Find where the given text appears and provide that cell's center as [X, Y] coordinate. 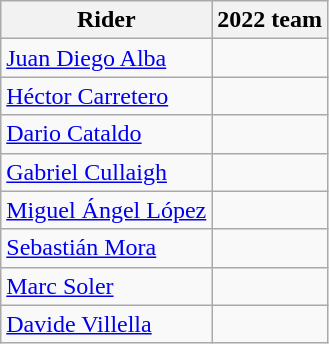
Dario Cataldo [106, 134]
Héctor Carretero [106, 96]
Rider [106, 20]
Juan Diego Alba [106, 58]
Gabriel Cullaigh [106, 172]
Davide Villella [106, 324]
Marc Soler [106, 286]
2022 team [270, 20]
Miguel Ángel López [106, 210]
Sebastián Mora [106, 248]
